From the cell containing the given text, extract its center point as (x, y) coordinate. 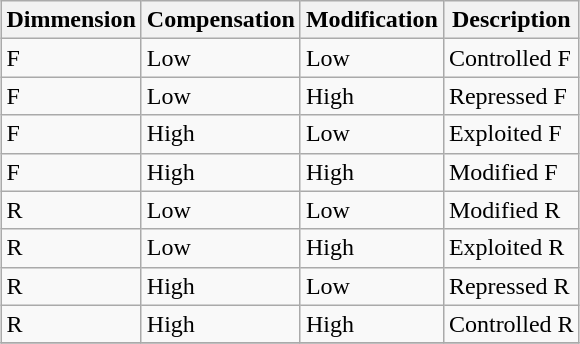
Exploited R (511, 248)
Description (511, 20)
Modified R (511, 210)
Dimmension (71, 20)
Repressed F (511, 96)
Modified F (511, 172)
Controlled F (511, 58)
Repressed R (511, 286)
Modification (372, 20)
Controlled R (511, 324)
Compensation (220, 20)
Exploited F (511, 134)
